From the cell containing the given text, extract its center point as (X, Y) coordinate. 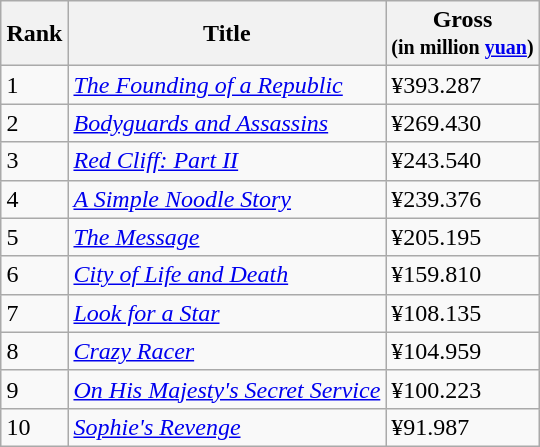
On His Majesty's Secret Service (227, 389)
City of Life and Death (227, 275)
10 (34, 427)
The Founding of a Republic (227, 85)
6 (34, 275)
8 (34, 351)
2 (34, 123)
4 (34, 199)
¥393.287 (462, 85)
Title (227, 34)
3 (34, 161)
Look for a Star (227, 313)
A Simple Noodle Story (227, 199)
Red Cliff: Part II (227, 161)
Rank (34, 34)
Gross (in million yuan) (462, 34)
5 (34, 237)
Bodyguards and Assassins (227, 123)
¥269.430 (462, 123)
¥243.540 (462, 161)
Sophie's Revenge (227, 427)
¥159.810 (462, 275)
9 (34, 389)
¥108.135 (462, 313)
Crazy Racer (227, 351)
¥205.195 (462, 237)
The Message (227, 237)
¥239.376 (462, 199)
7 (34, 313)
1 (34, 85)
¥104.959 (462, 351)
¥91.987 (462, 427)
¥100.223 (462, 389)
